Capture the cell that displays the provided text and extract its [X, Y] central coordinate. 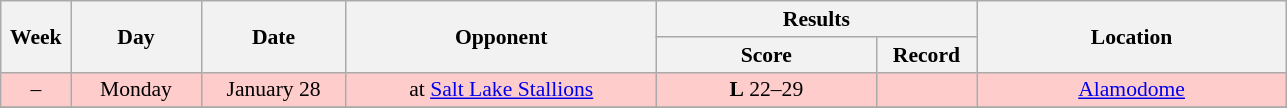
Location [1131, 36]
Day [136, 36]
Date [274, 36]
January 28 [274, 90]
Score [766, 55]
L 22–29 [766, 90]
at Salt Lake Stallions [501, 90]
– [36, 90]
Week [36, 36]
Alamodome [1131, 90]
Record [926, 55]
Results [816, 19]
Opponent [501, 36]
Monday [136, 90]
